Provide the (x, y) coordinate of the cell's center where the given text is located.  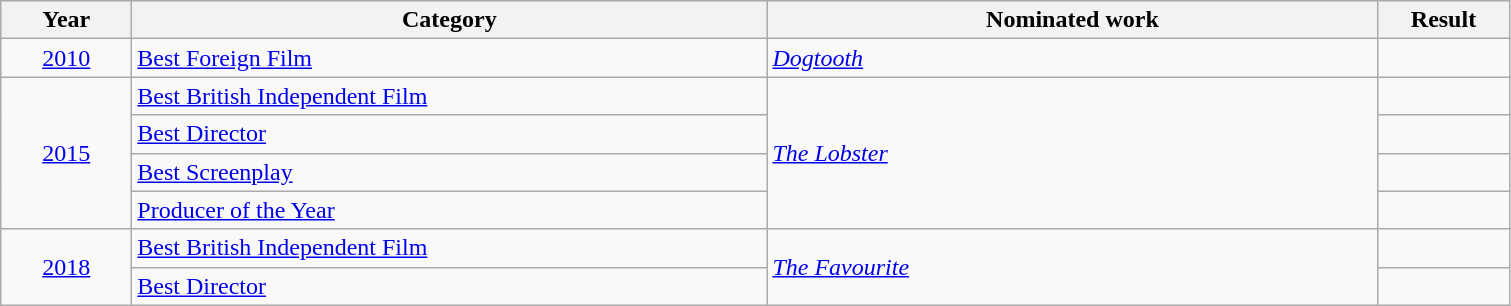
Best Foreign Film (450, 58)
Result (1444, 20)
Category (450, 20)
Best Screenplay (450, 172)
2018 (66, 267)
The Favourite (1072, 267)
The Lobster (1072, 153)
Year (66, 20)
Nominated work (1072, 20)
Dogtooth (1072, 58)
2015 (66, 153)
2010 (66, 58)
Producer of the Year (450, 210)
